Locate the cell with the specified text and output its (X, Y) center coordinate. 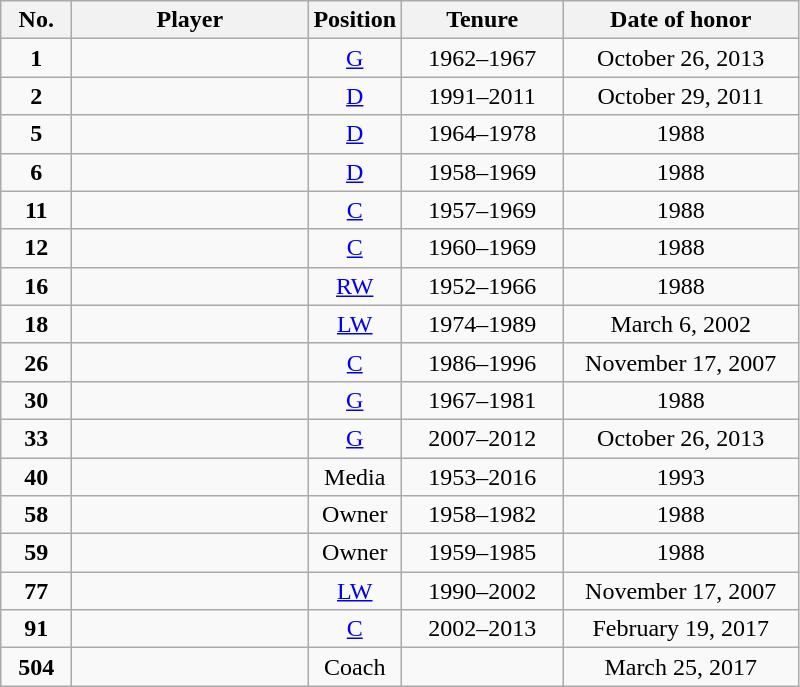
1974–1989 (482, 324)
30 (36, 400)
No. (36, 20)
91 (36, 629)
Position (355, 20)
1959–1985 (482, 553)
1958–1969 (482, 172)
1960–1969 (482, 248)
RW (355, 286)
1993 (681, 477)
1967–1981 (482, 400)
Player (190, 20)
1958–1982 (482, 515)
1957–1969 (482, 210)
2 (36, 96)
March 6, 2002 (681, 324)
1991–2011 (482, 96)
33 (36, 438)
1990–2002 (482, 591)
Media (355, 477)
1 (36, 58)
59 (36, 553)
504 (36, 667)
February 19, 2017 (681, 629)
11 (36, 210)
40 (36, 477)
Coach (355, 667)
1986–1996 (482, 362)
1962–1967 (482, 58)
58 (36, 515)
18 (36, 324)
2002–2013 (482, 629)
26 (36, 362)
1953–2016 (482, 477)
1952–1966 (482, 286)
77 (36, 591)
16 (36, 286)
12 (36, 248)
Tenure (482, 20)
2007–2012 (482, 438)
6 (36, 172)
5 (36, 134)
Date of honor (681, 20)
March 25, 2017 (681, 667)
1964–1978 (482, 134)
October 29, 2011 (681, 96)
